Locate the cell with the specified text and output its (X, Y) center coordinate. 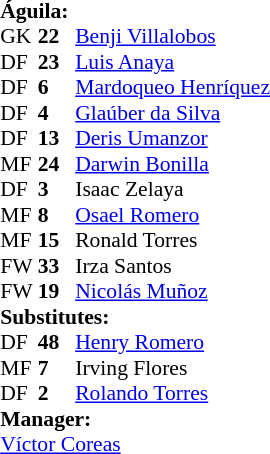
Irza Santos (172, 266)
Mardoqueo Henríquez (172, 87)
24 (57, 164)
22 (57, 37)
Substitutes: (135, 317)
Ronald Torres (172, 241)
Rolando Torres (172, 393)
GK (19, 37)
Deris Umanzor (172, 139)
33 (57, 266)
Isaac Zelaya (172, 189)
2 (57, 393)
Manager: (135, 419)
Henry Romero (172, 343)
8 (57, 215)
15 (57, 241)
Osael Romero (172, 215)
Benji Villalobos (172, 37)
3 (57, 189)
23 (57, 62)
7 (57, 368)
Luis Anaya (172, 62)
48 (57, 343)
19 (57, 291)
13 (57, 139)
Darwin Bonilla (172, 164)
Irving Flores (172, 368)
Glaúber da Silva (172, 113)
Nicolás Muñoz (172, 291)
4 (57, 113)
6 (57, 87)
